Extract the [X, Y] coordinate from the center of the cell holding the provided text.  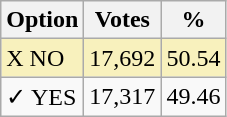
Votes [122, 20]
49.46 [194, 97]
17,317 [122, 97]
Option [42, 20]
✓ YES [42, 97]
50.54 [194, 58]
X NO [42, 58]
17,692 [122, 58]
% [194, 20]
